Extract the (x, y) coordinate from the center of the cell holding the provided text.  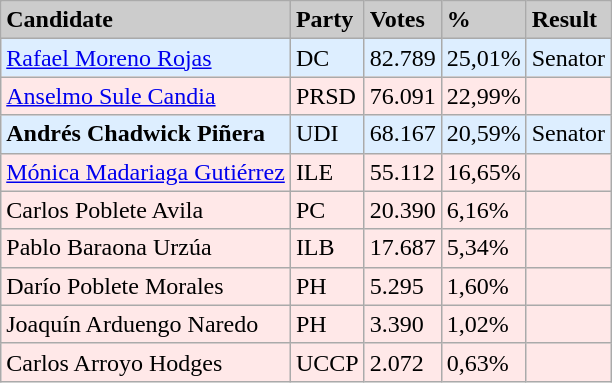
Rafael Moreno Rojas (146, 58)
6,16% (484, 210)
UCCP (327, 362)
68.167 (402, 134)
2.072 (402, 362)
0,63% (484, 362)
PC (327, 210)
20.390 (402, 210)
Result (568, 20)
22,99% (484, 96)
Carlos Arroyo Hodges (146, 362)
16,65% (484, 172)
% (484, 20)
Mónica Madariaga Gutiérrez (146, 172)
ILE (327, 172)
5.295 (402, 286)
Darío Poblete Morales (146, 286)
1,02% (484, 324)
DC (327, 58)
25,01% (484, 58)
55.112 (402, 172)
3.390 (402, 324)
Votes (402, 20)
17.687 (402, 248)
UDI (327, 134)
20,59% (484, 134)
PRSD (327, 96)
Candidate (146, 20)
Joaquín Arduengo Naredo (146, 324)
Carlos Poblete Avila (146, 210)
Party (327, 20)
5,34% (484, 248)
1,60% (484, 286)
Pablo Baraona Urzúa (146, 248)
76.091 (402, 96)
Anselmo Sule Candia (146, 96)
ILB (327, 248)
82.789 (402, 58)
Andrés Chadwick Piñera (146, 134)
